Return (X, Y) of the center of cell containing provided text 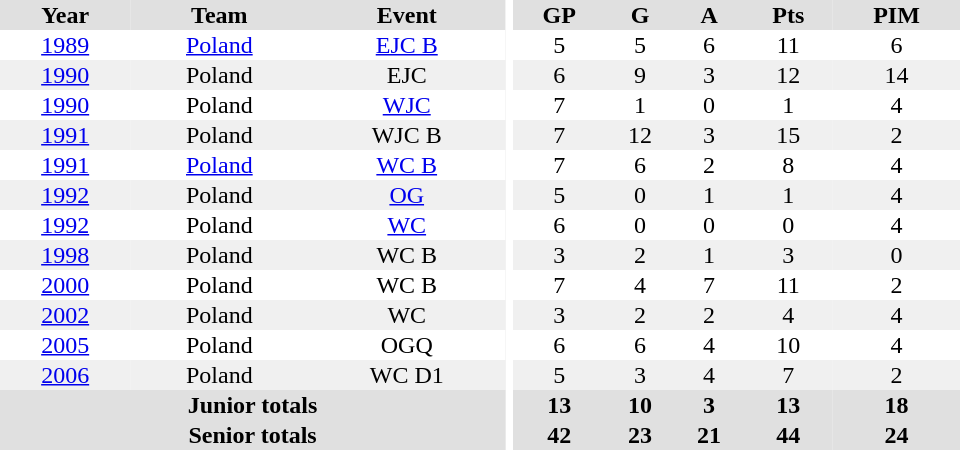
2002 (65, 315)
GP (560, 15)
OG (406, 195)
1998 (65, 255)
9 (640, 75)
15 (788, 135)
8 (788, 165)
42 (560, 435)
14 (896, 75)
23 (640, 435)
21 (710, 435)
Senior totals (252, 435)
2005 (65, 345)
OGQ (406, 345)
1989 (65, 45)
Team (219, 15)
18 (896, 405)
Pts (788, 15)
EJC (406, 75)
24 (896, 435)
44 (788, 435)
Event (406, 15)
WJC B (406, 135)
G (640, 15)
Year (65, 15)
2000 (65, 285)
A (710, 15)
PIM (896, 15)
EJC B (406, 45)
WC D1 (406, 375)
Junior totals (252, 405)
WJC (406, 105)
2006 (65, 375)
